Detect which cell encompasses the target text, then output its (x, y) center coordinate. 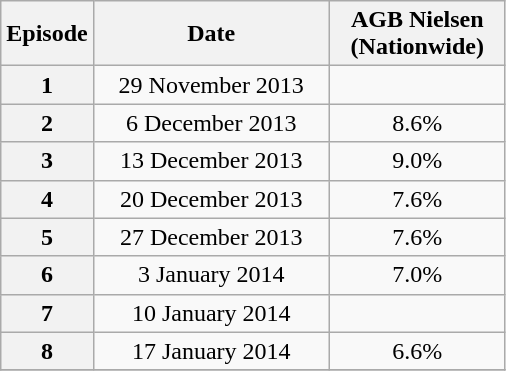
5 (47, 237)
8 (47, 351)
13 December 2013 (211, 161)
2 (47, 123)
3 (47, 161)
7.0% (417, 275)
AGB Nielsen (Nationwide) (417, 34)
10 January 2014 (211, 313)
27 December 2013 (211, 237)
6.6% (417, 351)
29 November 2013 (211, 85)
6 (47, 275)
3 January 2014 (211, 275)
Date (211, 34)
8.6% (417, 123)
20 December 2013 (211, 199)
4 (47, 199)
17 January 2014 (211, 351)
7 (47, 313)
9.0% (417, 161)
1 (47, 85)
6 December 2013 (211, 123)
Episode (47, 34)
